Pinpoint the cell where the given text exists, returning its [X, Y] midpoint coordinate. 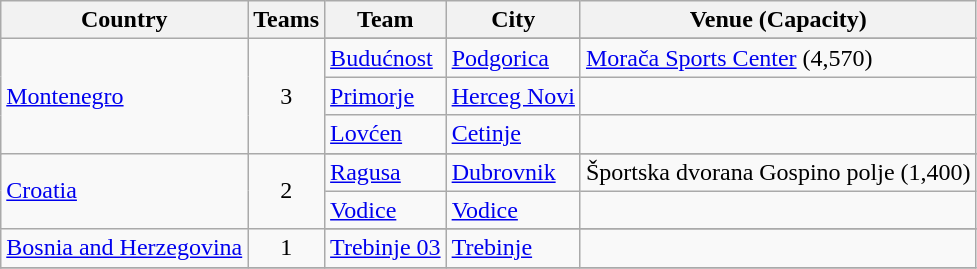
Podgorica [513, 58]
Budućnost [386, 58]
Country [124, 20]
Trebinje 03 [386, 248]
Športska dvorana Gospino polje (1,400) [778, 172]
Bosnia and Herzegovina [124, 248]
Cetinje [513, 134]
Lovćen [386, 134]
Morača Sports Center (4,570) [778, 58]
2 [286, 191]
City [513, 20]
Primorje [386, 96]
3 [286, 96]
Ragusa [386, 172]
Croatia [124, 191]
Trebinje [513, 248]
Herceg Novi [513, 96]
Team [386, 20]
1 [286, 248]
Montenegro [124, 96]
Dubrovnik [513, 172]
Teams [286, 20]
Venue (Capacity) [778, 20]
